Return [x, y] of the center of cell containing provided text 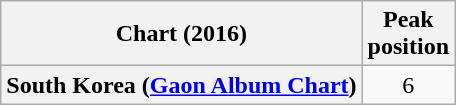
6 [408, 85]
Peakposition [408, 34]
South Korea (Gaon Album Chart) [182, 85]
Chart (2016) [182, 34]
